Capture the cell that displays the provided text and extract its (x, y) central coordinate. 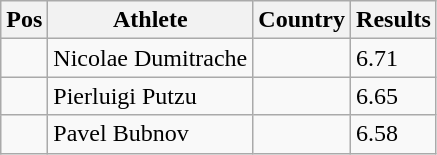
Pavel Bubnov (150, 134)
Pierluigi Putzu (150, 96)
Results (394, 20)
6.71 (394, 58)
Nicolae Dumitrache (150, 58)
Pos (24, 20)
Athlete (150, 20)
6.65 (394, 96)
6.58 (394, 134)
Country (302, 20)
